Find where the given text appears and provide that cell's center as [X, Y] coordinate. 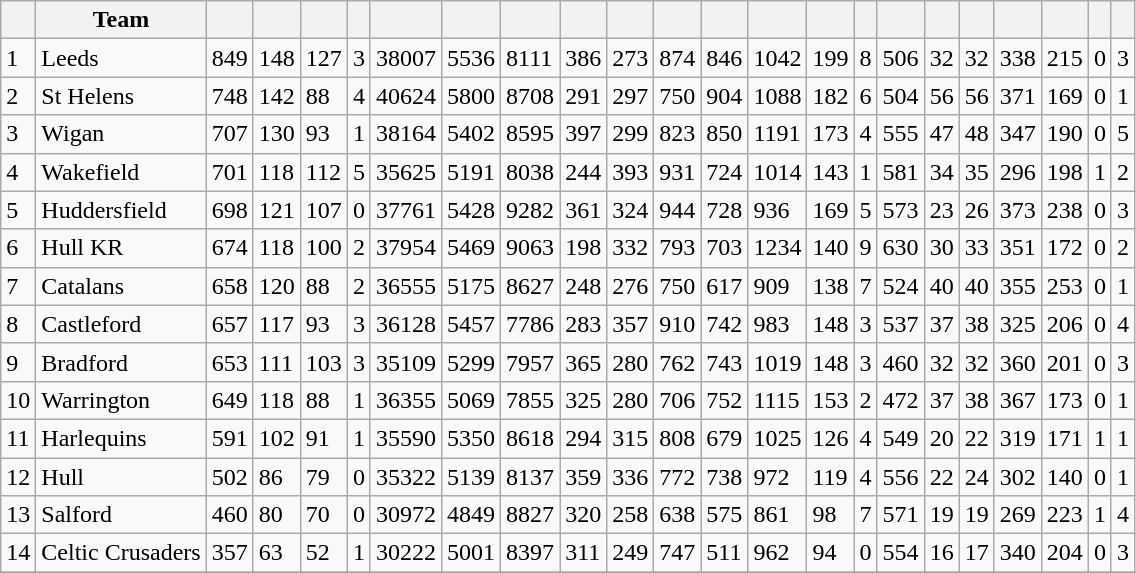
944 [678, 210]
80 [276, 515]
299 [630, 134]
679 [724, 438]
Warrington [121, 400]
223 [1064, 515]
5457 [470, 324]
190 [1064, 134]
1019 [778, 362]
524 [900, 286]
7855 [530, 400]
359 [584, 477]
35109 [406, 362]
8708 [530, 96]
575 [724, 515]
38164 [406, 134]
324 [630, 210]
248 [584, 286]
340 [1018, 553]
215 [1064, 58]
8627 [530, 286]
658 [230, 286]
397 [584, 134]
8397 [530, 553]
649 [230, 400]
581 [900, 172]
238 [1064, 210]
253 [1064, 286]
Hull KR [121, 248]
4849 [470, 515]
674 [230, 248]
910 [678, 324]
11 [18, 438]
23 [942, 210]
35 [976, 172]
204 [1064, 553]
302 [1018, 477]
294 [584, 438]
8137 [530, 477]
638 [678, 515]
861 [778, 515]
94 [830, 553]
1234 [778, 248]
962 [778, 553]
130 [276, 134]
249 [630, 553]
351 [1018, 248]
5069 [470, 400]
904 [724, 96]
5428 [470, 210]
1042 [778, 58]
138 [830, 286]
103 [324, 362]
8618 [530, 438]
120 [276, 286]
8827 [530, 515]
98 [830, 515]
Salford [121, 515]
1088 [778, 96]
1115 [778, 400]
360 [1018, 362]
707 [230, 134]
102 [276, 438]
9282 [530, 210]
297 [630, 96]
16 [942, 553]
332 [630, 248]
37954 [406, 248]
26 [976, 210]
244 [584, 172]
554 [900, 553]
121 [276, 210]
336 [630, 477]
617 [724, 286]
772 [678, 477]
549 [900, 438]
573 [900, 210]
36128 [406, 324]
5402 [470, 134]
311 [584, 553]
1191 [778, 134]
5800 [470, 96]
373 [1018, 210]
24 [976, 477]
698 [230, 210]
143 [830, 172]
555 [900, 134]
972 [778, 477]
Catalans [121, 286]
361 [584, 210]
556 [900, 477]
347 [1018, 134]
33 [976, 248]
269 [1018, 515]
849 [230, 58]
182 [830, 96]
70 [324, 515]
Leeds [121, 58]
283 [584, 324]
119 [830, 477]
1025 [778, 438]
793 [678, 248]
5469 [470, 248]
30 [942, 248]
St Helens [121, 96]
117 [276, 324]
748 [230, 96]
172 [1064, 248]
728 [724, 210]
808 [678, 438]
706 [678, 400]
371 [1018, 96]
931 [678, 172]
199 [830, 58]
111 [276, 362]
12 [18, 477]
8038 [530, 172]
30222 [406, 553]
86 [276, 477]
738 [724, 477]
591 [230, 438]
823 [678, 134]
7957 [530, 362]
752 [724, 400]
258 [630, 515]
8111 [530, 58]
874 [678, 58]
537 [900, 324]
36355 [406, 400]
506 [900, 58]
276 [630, 286]
7786 [530, 324]
17 [976, 553]
846 [724, 58]
365 [584, 362]
Hull [121, 477]
338 [1018, 58]
5139 [470, 477]
983 [778, 324]
107 [324, 210]
10 [18, 400]
37761 [406, 210]
171 [1064, 438]
48 [976, 134]
206 [1064, 324]
504 [900, 96]
511 [724, 553]
747 [678, 553]
100 [324, 248]
296 [1018, 172]
40624 [406, 96]
153 [830, 400]
743 [724, 362]
393 [630, 172]
320 [584, 515]
63 [276, 553]
Bradford [121, 362]
657 [230, 324]
Team [121, 20]
52 [324, 553]
35590 [406, 438]
127 [324, 58]
5536 [470, 58]
502 [230, 477]
5350 [470, 438]
850 [724, 134]
367 [1018, 400]
Wakefield [121, 172]
1014 [778, 172]
5001 [470, 553]
319 [1018, 438]
35322 [406, 477]
Wigan [121, 134]
8595 [530, 134]
936 [778, 210]
20 [942, 438]
386 [584, 58]
5191 [470, 172]
79 [324, 477]
273 [630, 58]
291 [584, 96]
34 [942, 172]
355 [1018, 286]
14 [18, 553]
762 [678, 362]
13 [18, 515]
653 [230, 362]
5299 [470, 362]
724 [724, 172]
201 [1064, 362]
Harlequins [121, 438]
Huddersfield [121, 210]
630 [900, 248]
91 [324, 438]
703 [724, 248]
472 [900, 400]
571 [900, 515]
Castleford [121, 324]
35625 [406, 172]
5175 [470, 286]
Celtic Crusaders [121, 553]
36555 [406, 286]
742 [724, 324]
30972 [406, 515]
112 [324, 172]
315 [630, 438]
9063 [530, 248]
142 [276, 96]
47 [942, 134]
126 [830, 438]
909 [778, 286]
38007 [406, 58]
701 [230, 172]
